Output the [x, y] coordinate of the center of the cell containing the given text.  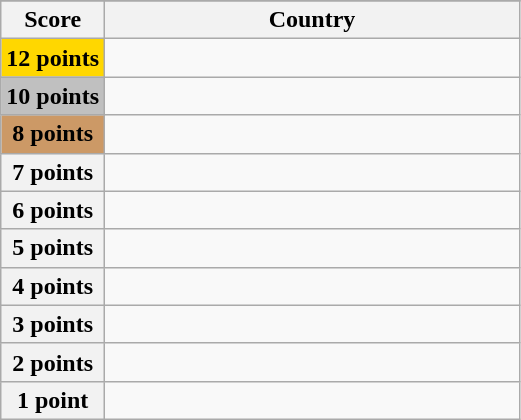
7 points [53, 172]
Score [53, 20]
6 points [53, 210]
Country [312, 20]
4 points [53, 286]
1 point [53, 400]
3 points [53, 324]
2 points [53, 362]
12 points [53, 58]
10 points [53, 96]
8 points [53, 134]
5 points [53, 248]
